Determine the (x, y) coordinate at the center of the cell enclosing the given text.  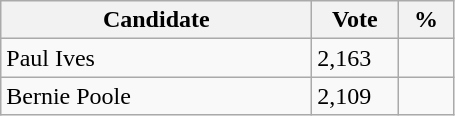
% (426, 20)
Paul Ives (156, 58)
Candidate (156, 20)
2,163 (355, 58)
Bernie Poole (156, 96)
2,109 (355, 96)
Vote (355, 20)
